Identify which cell holds the provided text, then report its (x, y) central coordinate. 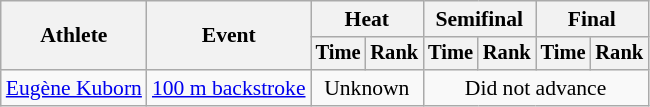
Athlete (74, 36)
Final (592, 19)
Heat (367, 19)
Semifinal (479, 19)
100 m backstroke (229, 88)
Unknown (367, 88)
Eugène Kuborn (74, 88)
Did not advance (536, 88)
Event (229, 36)
